Pinpoint the cell where the given text exists, returning its [X, Y] midpoint coordinate. 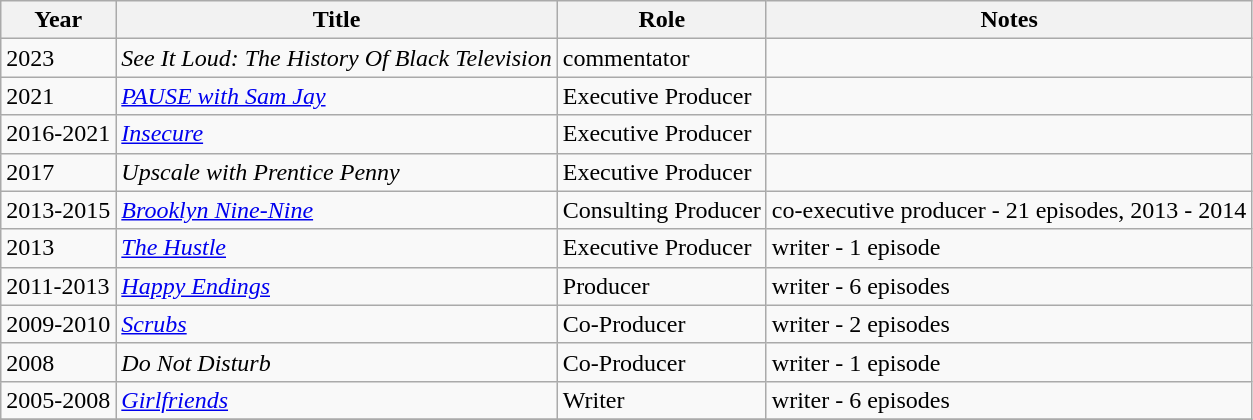
2017 [58, 172]
Scrubs [336, 324]
co-executive producer - 21 episodes, 2013 - 2014 [1009, 210]
2008 [58, 362]
commentator [662, 58]
Year [58, 20]
See It Loud: The History Of Black Television [336, 58]
2005-2008 [58, 400]
2021 [58, 96]
Writer [662, 400]
2013 [58, 248]
Role [662, 20]
writer - 2 episodes [1009, 324]
Producer [662, 286]
Insecure [336, 134]
Happy Endings [336, 286]
2011-2013 [58, 286]
2009-2010 [58, 324]
The Hustle [336, 248]
2016-2021 [58, 134]
PAUSE with Sam Jay [336, 96]
Consulting Producer [662, 210]
Upscale with Prentice Penny [336, 172]
Notes [1009, 20]
2013-2015 [58, 210]
Brooklyn Nine-Nine [336, 210]
Title [336, 20]
Do Not Disturb [336, 362]
Girlfriends [336, 400]
2023 [58, 58]
